Capture the cell that displays the provided text and extract its [x, y] central coordinate. 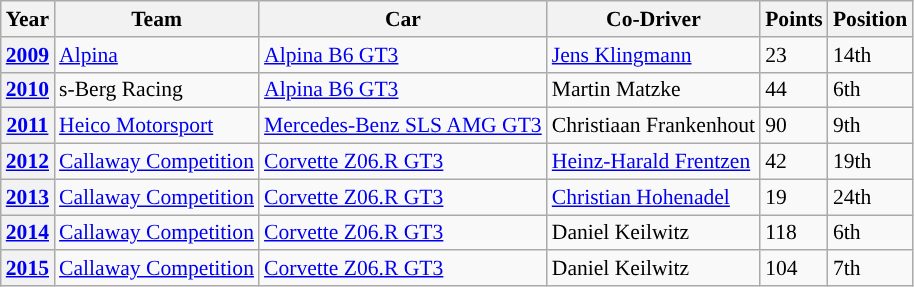
19 [794, 197]
Car [403, 19]
2010 [28, 90]
19th [870, 162]
Christian Hohenadel [654, 197]
Points [794, 19]
2013 [28, 197]
Heico Motorsport [156, 126]
Jens Klingmann [654, 55]
42 [794, 162]
118 [794, 233]
23 [794, 55]
24th [870, 197]
7th [870, 269]
90 [794, 126]
2015 [28, 269]
Position [870, 19]
Martin Matzke [654, 90]
104 [794, 269]
Team [156, 19]
s-Berg Racing [156, 90]
Alpina [156, 55]
44 [794, 90]
Heinz-Harald Frentzen [654, 162]
Mercedes-Benz SLS AMG GT3 [403, 126]
2012 [28, 162]
Co-Driver [654, 19]
Year [28, 19]
2011 [28, 126]
2009 [28, 55]
2014 [28, 233]
9th [870, 126]
14th [870, 55]
Christiaan Frankenhout [654, 126]
